For the text-containing cell, return its midpoint in [X, Y] coordinate format. 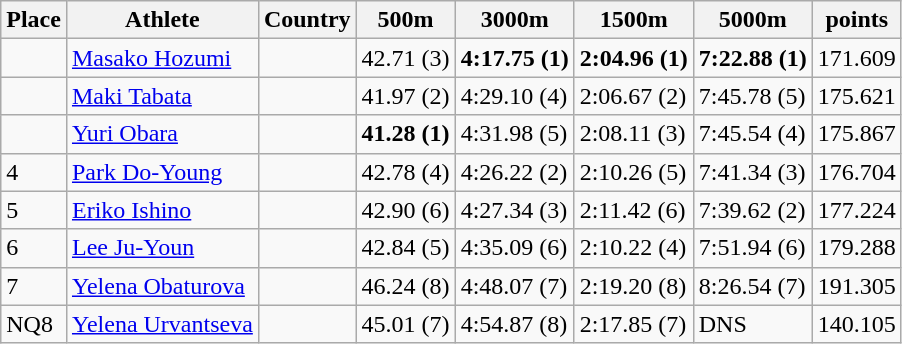
2:08.11 (3) [634, 134]
4:31.98 (5) [514, 134]
4:26.22 (2) [514, 172]
7:39.62 (2) [752, 210]
140.105 [856, 324]
42.84 (5) [406, 248]
Maki Tabata [162, 96]
Yelena Urvantseva [162, 324]
45.01 (7) [406, 324]
46.24 (8) [406, 286]
Place [34, 20]
4:48.07 (7) [514, 286]
points [856, 20]
Lee Ju-Youn [162, 248]
7:41.34 (3) [752, 172]
7 [34, 286]
7:45.78 (5) [752, 96]
176.704 [856, 172]
2:10.26 (5) [634, 172]
179.288 [856, 248]
4:29.10 (4) [514, 96]
4:35.09 (6) [514, 248]
Yuri Obara [162, 134]
Park Do-Young [162, 172]
Athlete [162, 20]
177.224 [856, 210]
2:11.42 (6) [634, 210]
8:26.54 (7) [752, 286]
Eriko Ishino [162, 210]
175.621 [856, 96]
175.867 [856, 134]
2:10.22 (4) [634, 248]
2:19.20 (8) [634, 286]
DNS [752, 324]
6 [34, 248]
2:17.85 (7) [634, 324]
7:22.88 (1) [752, 58]
Masako Hozumi [162, 58]
7:45.54 (4) [752, 134]
5 [34, 210]
4:17.75 (1) [514, 58]
42.78 (4) [406, 172]
Yelena Obaturova [162, 286]
5000m [752, 20]
1500m [634, 20]
4:27.34 (3) [514, 210]
191.305 [856, 286]
4:54.87 (8) [514, 324]
2:06.67 (2) [634, 96]
4 [34, 172]
41.28 (1) [406, 134]
NQ8 [34, 324]
2:04.96 (1) [634, 58]
42.90 (6) [406, 210]
42.71 (3) [406, 58]
3000m [514, 20]
Country [307, 20]
41.97 (2) [406, 96]
500m [406, 20]
7:51.94 (6) [752, 248]
171.609 [856, 58]
